Detect which cell encompasses the target text, then output its [x, y] center coordinate. 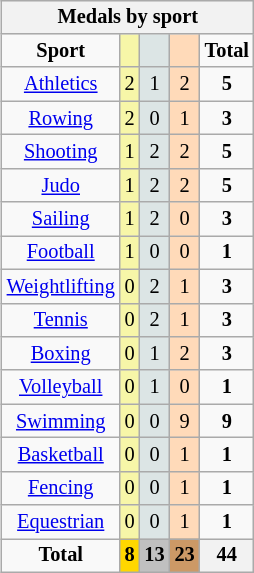
Swimming [61, 421]
44 [227, 556]
Equestrian [61, 522]
Volleyball [61, 387]
Sport [61, 51]
23 [185, 556]
8 [130, 556]
Athletics [61, 84]
Basketball [61, 455]
13 [155, 556]
Shooting [61, 152]
Tennis [61, 320]
Weightlifting [61, 286]
Rowing [61, 118]
Judo [61, 185]
Fencing [61, 488]
Medals by sport [128, 17]
Football [61, 253]
Boxing [61, 354]
Sailing [61, 219]
